Pinpoint the cell where the given text exists, returning its [X, Y] midpoint coordinate. 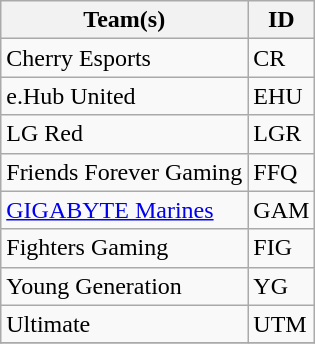
Cherry Esports [124, 58]
ID [282, 20]
EHU [282, 96]
CR [282, 58]
GIGABYTE Marines [124, 210]
e.Hub United [124, 96]
LG Red [124, 134]
GAM [282, 210]
Fighters Gaming [124, 248]
Friends Forever Gaming [124, 172]
UTM [282, 324]
FFQ [282, 172]
LGR [282, 134]
Team(s) [124, 20]
Ultimate [124, 324]
Young Generation [124, 286]
FIG [282, 248]
YG [282, 286]
